Capture the cell that displays the provided text and extract its (x, y) central coordinate. 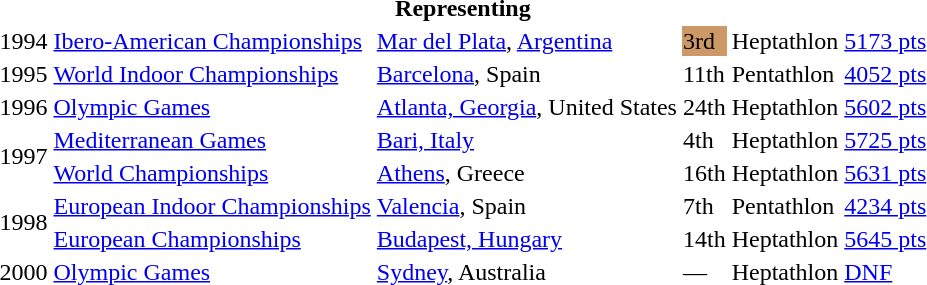
European Championships (212, 239)
Bari, Italy (526, 140)
3rd (704, 41)
Atlanta, Georgia, United States (526, 107)
Barcelona, Spain (526, 74)
16th (704, 173)
Ibero-American Championships (212, 41)
Athens, Greece (526, 173)
European Indoor Championships (212, 206)
World Championships (212, 173)
Mar del Plata, Argentina (526, 41)
Valencia, Spain (526, 206)
24th (704, 107)
Budapest, Hungary (526, 239)
Mediterranean Games (212, 140)
11th (704, 74)
7th (704, 206)
4th (704, 140)
World Indoor Championships (212, 74)
Olympic Games (212, 107)
14th (704, 239)
